Capture the cell that displays the provided text and extract its [X, Y] central coordinate. 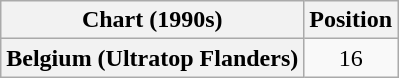
Chart (1990s) [152, 20]
Belgium (Ultratop Flanders) [152, 58]
Position [351, 20]
16 [351, 58]
